Scan for the cell matching the given text and deliver its [x, y] coordinate at center. 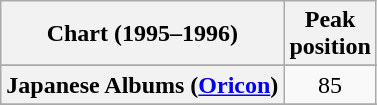
Peakposition [330, 34]
Chart (1995–1996) [142, 34]
85 [330, 85]
Japanese Albums (Oricon) [142, 85]
